Scan for the cell matching the given text and deliver its [X, Y] coordinate at center. 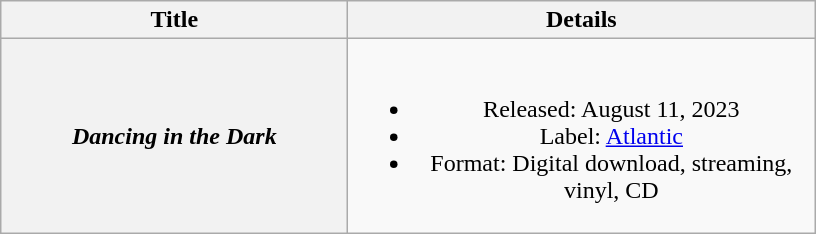
Dancing in the Dark [174, 136]
Title [174, 20]
Details [582, 20]
Released: August 11, 2023Label: AtlanticFormat: Digital download, streaming, vinyl, CD [582, 136]
